Return the (X, Y) coordinate for the center point of the cell that contains the specified text.  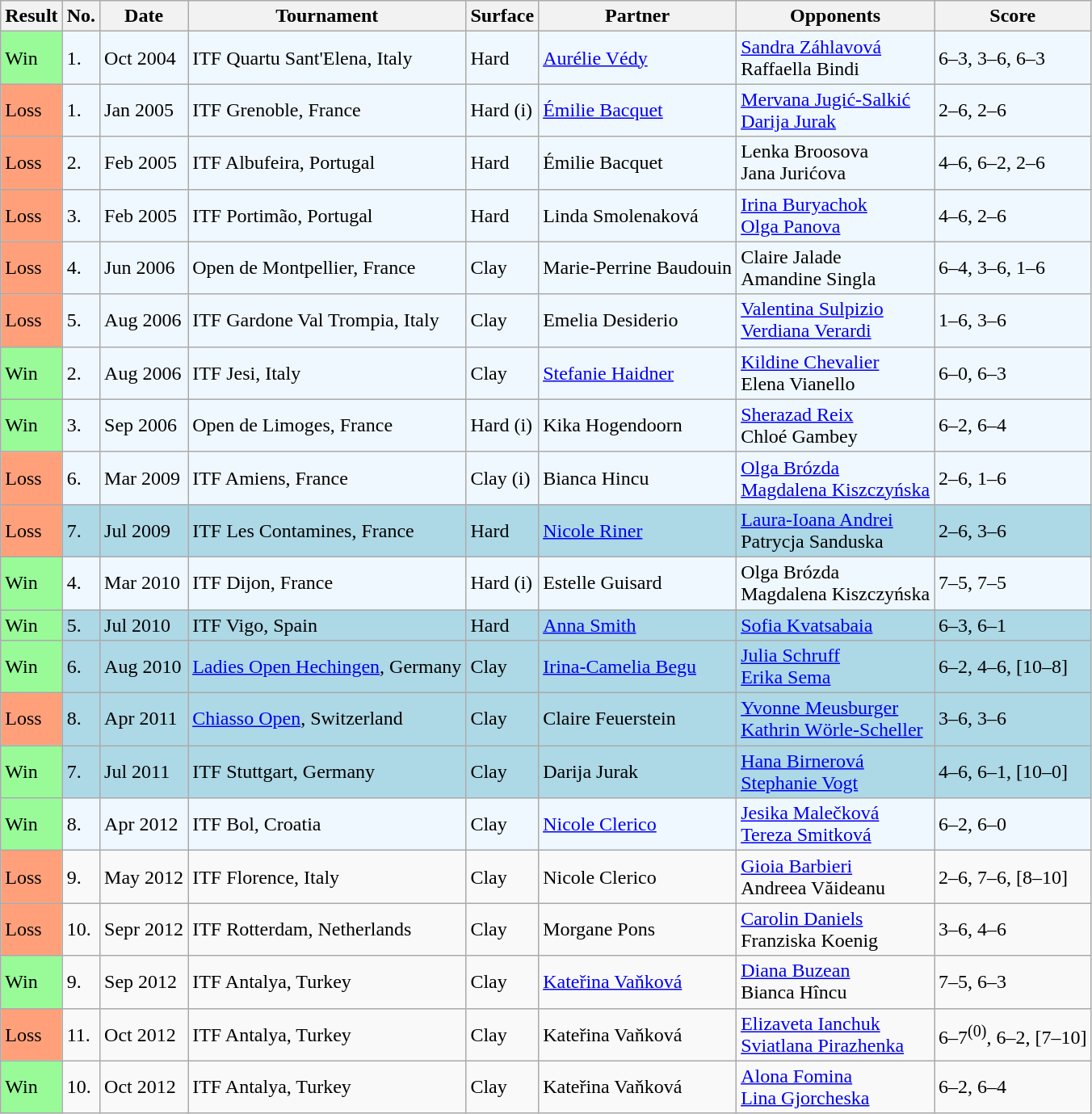
1–6, 3–6 (1013, 320)
No. (81, 16)
4–6, 6–1, [10–0] (1013, 772)
Sep 2006 (144, 425)
ITF Dijon, France (327, 583)
Bianca Hincu (638, 478)
Opponents (835, 16)
Emelia Desiderio (638, 320)
3–6, 3–6 (1013, 719)
6–0, 6–3 (1013, 373)
Mar 2010 (144, 583)
7–5, 7–5 (1013, 583)
ITF Quartu Sant'Elena, Italy (327, 58)
Open de Limoges, France (327, 425)
Julia Schruff Erika Sema (835, 667)
Aug 2010 (144, 667)
Nicole Riner (638, 530)
Sep 2012 (144, 982)
Jan 2005 (144, 110)
Laura-Ioana Andrei Patrycja Sanduska (835, 530)
Jul 2010 (144, 624)
Carolin Daniels Franziska Koenig (835, 929)
Sherazad Reix Chloé Gambey (835, 425)
6–3, 6–1 (1013, 624)
Irina Buryachok Olga Panova (835, 215)
2–6, 3–6 (1013, 530)
2–6, 2–6 (1013, 110)
Oct 2004 (144, 58)
Chiasso Open, Switzerland (327, 719)
Claire Jalade Amandine Singla (835, 268)
2–6, 7–6, [8–10] (1013, 877)
ITF Bol, Croatia (327, 824)
Partner (638, 16)
Gioia Barbieri Andreea Văideanu (835, 877)
ITF Jesi, Italy (327, 373)
Jesika Malečková Tereza Smitková (835, 824)
Tournament (327, 16)
Kildine Chevalier Elena Vianello (835, 373)
Surface (502, 16)
2–6, 1–6 (1013, 478)
ITF Rotterdam, Netherlands (327, 929)
Aurélie Védy (638, 58)
Mervana Jugić-Salkić Darija Jurak (835, 110)
Marie-Perrine Baudouin (638, 268)
Diana Buzean Bianca Hîncu (835, 982)
6–2, 6–0 (1013, 824)
Result (31, 16)
6–3, 3–6, 6–3 (1013, 58)
Darija Jurak (638, 772)
ITF Florence, Italy (327, 877)
Jun 2006 (144, 268)
ITF Gardone Val Trompia, Italy (327, 320)
Linda Smolenaková (638, 215)
Irina-Camelia Begu (638, 667)
ITF Les Contamines, France (327, 530)
ITF Grenoble, France (327, 110)
Sandra Záhlavová Raffaella Bindi (835, 58)
Anna Smith (638, 624)
Elizaveta Ianchuk Sviatlana Pirazhenka (835, 1034)
Jul 2011 (144, 772)
Score (1013, 16)
11. (81, 1034)
Morgane Pons (638, 929)
Kika Hogendoorn (638, 425)
6–4, 3–6, 1–6 (1013, 268)
Valentina Sulpizio Verdiana Verardi (835, 320)
ITF Amiens, France (327, 478)
Date (144, 16)
Open de Montpellier, France (327, 268)
Sepr 2012 (144, 929)
ITF Vigo, Spain (327, 624)
Apr 2012 (144, 824)
Alona Fomina Lina Gjorcheska (835, 1087)
Jul 2009 (144, 530)
3–6, 4–6 (1013, 929)
Yvonne Meusburger Kathrin Wörle-Scheller (835, 719)
6–2, 4–6, [10–8] (1013, 667)
Estelle Guisard (638, 583)
Ladies Open Hechingen, Germany (327, 667)
May 2012 (144, 877)
Apr 2011 (144, 719)
ITF Albufeira, Portugal (327, 163)
Hana Birnerová Stephanie Vogt (835, 772)
6–7(0), 6–2, [7–10] (1013, 1034)
ITF Portimão, Portugal (327, 215)
Lenka Broosova Jana Jurićova (835, 163)
ITF Stuttgart, Germany (327, 772)
Sofia Kvatsabaia (835, 624)
Claire Feuerstein (638, 719)
Stefanie Haidner (638, 373)
Clay (i) (502, 478)
Mar 2009 (144, 478)
4–6, 6–2, 2–6 (1013, 163)
7–5, 6–3 (1013, 982)
4–6, 2–6 (1013, 215)
